Provide the [X, Y] coordinate of the cell's center where the given text is located.  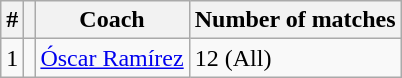
1 [12, 58]
Number of matches [295, 20]
Óscar Ramírez [112, 58]
# [12, 20]
Coach [112, 20]
12 (All) [295, 58]
